Scan for the cell matching the given text and deliver its (x, y) coordinate at center. 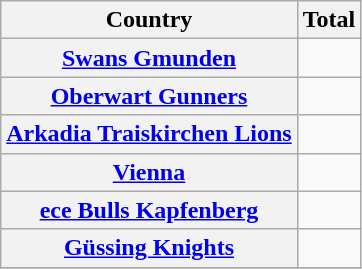
Arkadia Traiskirchen Lions (149, 134)
Oberwart Gunners (149, 96)
Country (149, 20)
Güssing Knights (149, 248)
ece Bulls Kapfenberg (149, 210)
Vienna (149, 172)
Total (329, 20)
Swans Gmunden (149, 58)
